Find where the given text appears and provide that cell's center as [X, Y] coordinate. 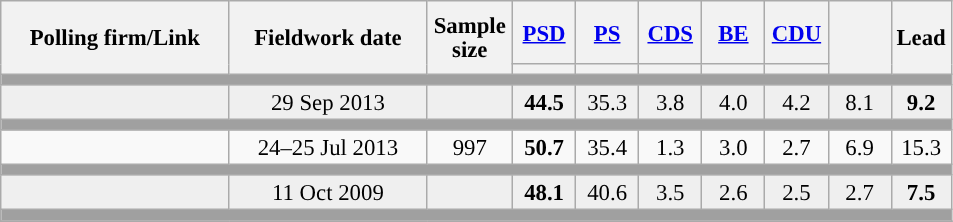
8.1 [860, 102]
BE [734, 32]
11 Oct 2009 [328, 194]
PS [608, 32]
29 Sep 2013 [328, 102]
35.4 [608, 148]
40.6 [608, 194]
997 [470, 148]
44.5 [544, 102]
3.0 [734, 148]
48.1 [544, 194]
1.3 [670, 148]
2.6 [734, 194]
24–25 Jul 2013 [328, 148]
CDS [670, 32]
15.3 [921, 148]
4.2 [796, 102]
50.7 [544, 148]
6.9 [860, 148]
CDU [796, 32]
4.0 [734, 102]
Polling firm/Link [115, 38]
7.5 [921, 194]
Lead [921, 38]
Fieldwork date [328, 38]
PSD [544, 32]
Sample size [470, 38]
3.5 [670, 194]
9.2 [921, 102]
2.5 [796, 194]
35.3 [608, 102]
3.8 [670, 102]
